Pinpoint the cell where the given text exists, returning its [X, Y] midpoint coordinate. 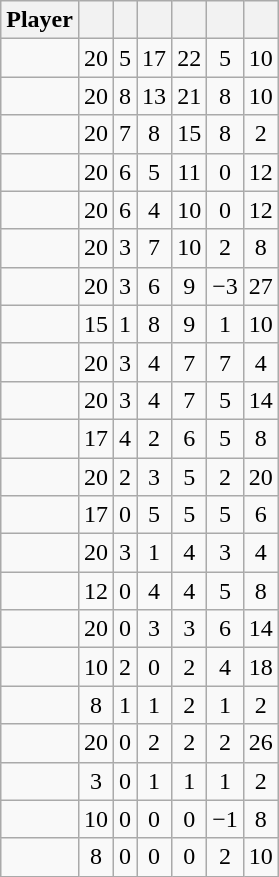
−3 [226, 286]
Player [40, 20]
13 [154, 96]
22 [190, 58]
21 [190, 96]
11 [190, 172]
18 [260, 667]
−1 [226, 819]
26 [260, 743]
27 [260, 286]
